Extract the (x, y) coordinate from the center of the cell holding the provided text.  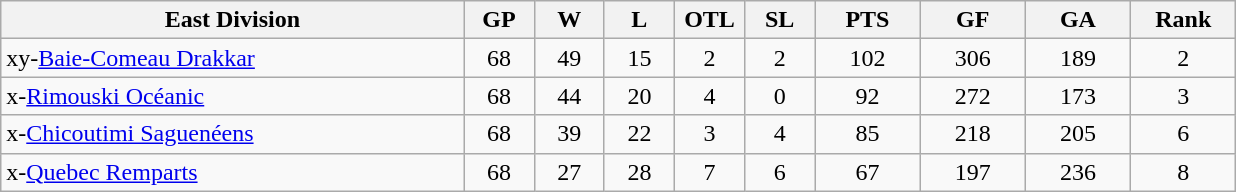
197 (972, 172)
20 (639, 96)
GA (1078, 20)
92 (868, 96)
44 (569, 96)
85 (868, 134)
218 (972, 134)
W (569, 20)
PTS (868, 20)
SL (780, 20)
GP (499, 20)
x-Rimouski Océanic (232, 96)
OTL (709, 20)
205 (1078, 134)
GF (972, 20)
236 (1078, 172)
67 (868, 172)
189 (1078, 58)
x-Chicoutimi Saguenéens (232, 134)
306 (972, 58)
272 (972, 96)
East Division (232, 20)
173 (1078, 96)
102 (868, 58)
Rank (1184, 20)
0 (780, 96)
15 (639, 58)
22 (639, 134)
27 (569, 172)
49 (569, 58)
28 (639, 172)
L (639, 20)
xy-Baie-Comeau Drakkar (232, 58)
39 (569, 134)
8 (1184, 172)
7 (709, 172)
x-Quebec Remparts (232, 172)
